Scan for the cell matching the given text and deliver its [x, y] coordinate at center. 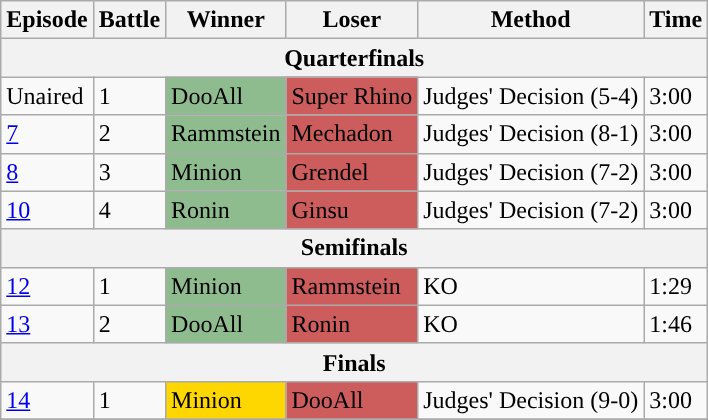
Quarterfinals [354, 58]
Unaired [47, 96]
4 [129, 210]
1:46 [676, 324]
Judges' Decision (9-0) [531, 400]
Episode [47, 20]
10 [47, 210]
14 [47, 400]
Grendel [352, 172]
Finals [354, 362]
Mechadon [352, 134]
Super Rhino [352, 96]
Winner [226, 20]
Semifinals [354, 248]
Judges' Decision (8-1) [531, 134]
12 [47, 286]
3 [129, 172]
Method [531, 20]
7 [47, 134]
13 [47, 324]
Judges' Decision (5-4) [531, 96]
Battle [129, 20]
Ginsu [352, 210]
8 [47, 172]
Time [676, 20]
Loser [352, 20]
1:29 [676, 286]
